Output the [X, Y] coordinate of the center of the cell containing the given text.  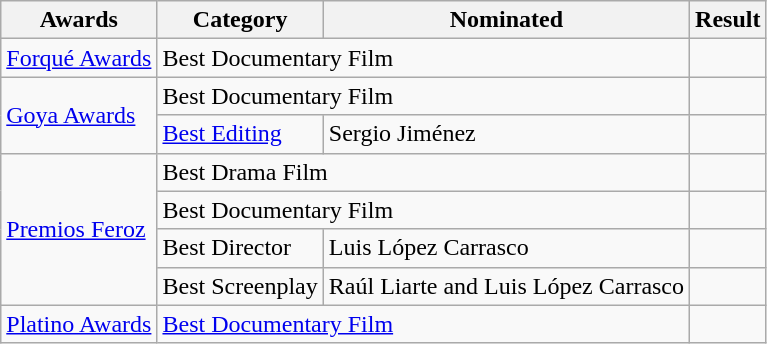
Category [240, 20]
Goya Awards [79, 115]
Luis López Carrasco [506, 248]
Awards [79, 20]
Sergio Jiménez [506, 134]
Raúl Liarte and Luis López Carrasco [506, 286]
Best Drama Film [424, 172]
Premios Feroz [79, 229]
Forqué Awards [79, 58]
Nominated [506, 20]
Result [728, 20]
Platino Awards [79, 324]
Best Editing [240, 134]
Best Director [240, 248]
Best Screenplay [240, 286]
